Search for the cell housing the specified text and yield its (X, Y) center coordinate. 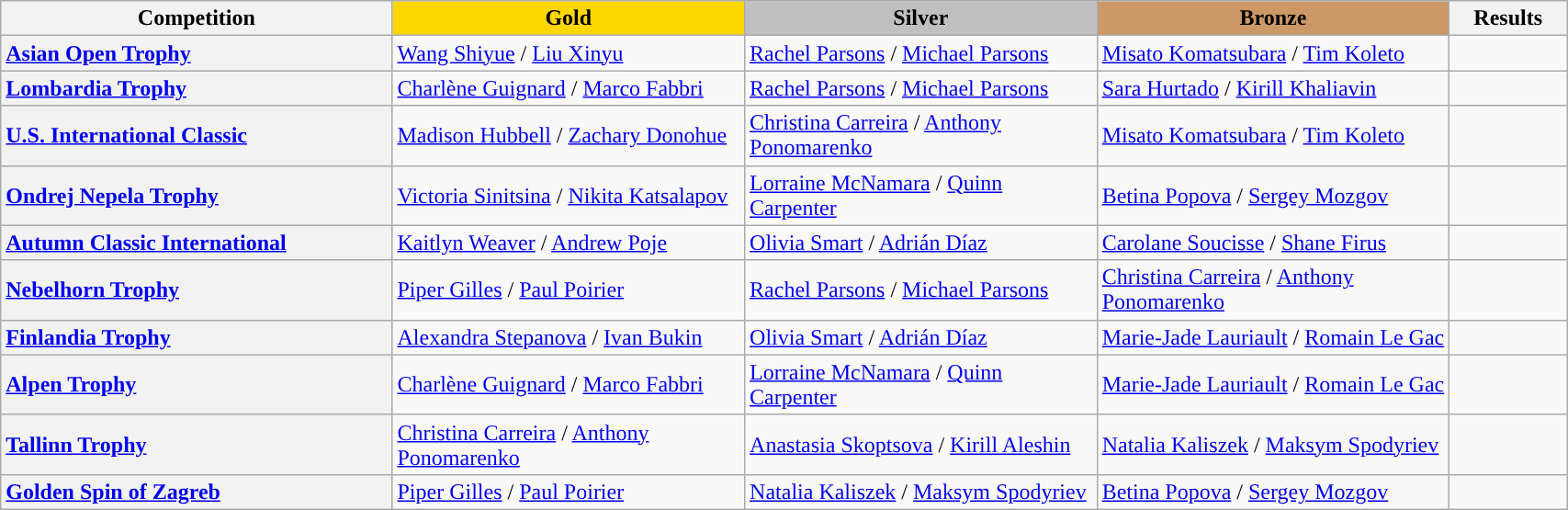
Finlandia Trophy (197, 337)
Autumn Classic International (197, 243)
Lombardia Trophy (197, 88)
Carolane Soucisse / Shane Firus (1273, 243)
U.S. International Classic (197, 136)
Anastasia Skoptsova / Kirill Aleshin (921, 445)
Bronze (1273, 18)
Results (1508, 18)
Victoria Sinitsina / Nikita Katsalapov (569, 195)
Sara Hurtado / Kirill Khaliavin (1273, 88)
Silver (921, 18)
Alpen Trophy (197, 384)
Alexandra Stepanova / Ivan Bukin (569, 337)
Gold (569, 18)
Ondrej Nepela Trophy (197, 195)
Wang Shiyue / Liu Xinyu (569, 53)
Kaitlyn Weaver / Andrew Poje (569, 243)
Tallinn Trophy (197, 445)
Madison Hubbell / Zachary Donohue (569, 136)
Competition (197, 18)
Asian Open Trophy (197, 53)
Nebelhorn Trophy (197, 290)
Golden Spin of Zagreb (197, 492)
